Capture the cell that displays the provided text and extract its (x, y) central coordinate. 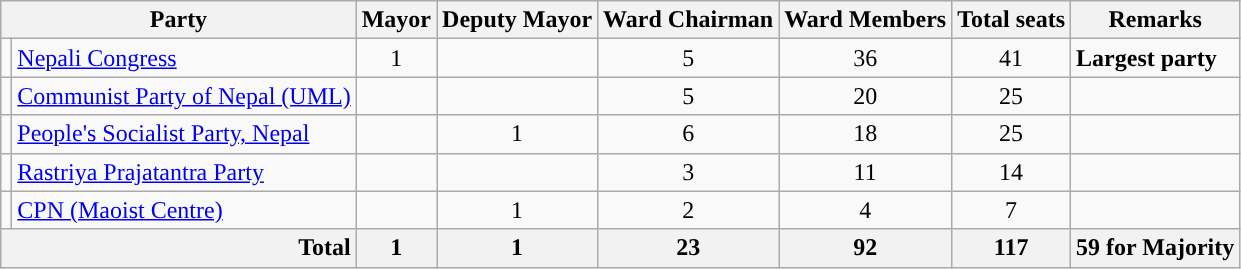
Party (178, 20)
20 (866, 96)
Rastriya Prajatantra Party (184, 172)
59 for Majority (1156, 248)
Nepali Congress (184, 58)
CPN (Maoist Centre) (184, 210)
23 (688, 248)
Mayor (396, 20)
3 (688, 172)
41 (1012, 58)
14 (1012, 172)
People's Socialist Party, Nepal (184, 134)
Ward Members (866, 20)
Communist Party of Nepal (UML) (184, 96)
36 (866, 58)
92 (866, 248)
117 (1012, 248)
Total (178, 248)
11 (866, 172)
4 (866, 210)
Total seats (1012, 20)
Deputy Mayor (518, 20)
18 (866, 134)
Ward Chairman (688, 20)
2 (688, 210)
6 (688, 134)
Remarks (1156, 20)
7 (1012, 210)
Largest party (1156, 58)
